Identify which cell holds the provided text, then report its (X, Y) central coordinate. 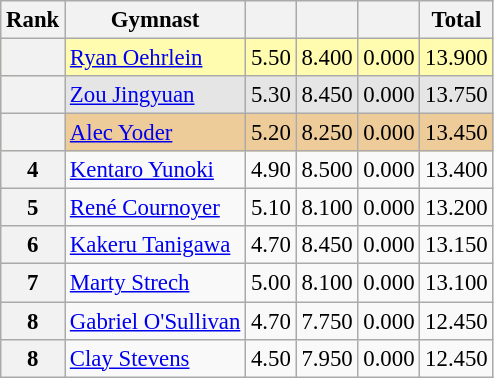
5.00 (271, 283)
13.100 (456, 283)
4 (33, 170)
5.30 (271, 95)
Zou Jingyuan (156, 95)
5.10 (271, 208)
4.50 (271, 358)
8.500 (327, 170)
Ryan Oehrlein (156, 58)
13.450 (456, 133)
7 (33, 283)
Kakeru Tanigawa (156, 245)
13.150 (456, 245)
Kentaro Yunoki (156, 170)
8.400 (327, 58)
5.20 (271, 133)
Marty Strech (156, 283)
13.750 (456, 95)
7.750 (327, 321)
5.50 (271, 58)
4.90 (271, 170)
7.950 (327, 358)
Gymnast (156, 20)
6 (33, 245)
13.400 (456, 170)
Clay Stevens (156, 358)
13.200 (456, 208)
René Cournoyer (156, 208)
5 (33, 208)
8.250 (327, 133)
Total (456, 20)
Rank (33, 20)
13.900 (456, 58)
Alec Yoder (156, 133)
Gabriel O'Sullivan (156, 321)
